Capture the cell that displays the provided text and extract its [x, y] central coordinate. 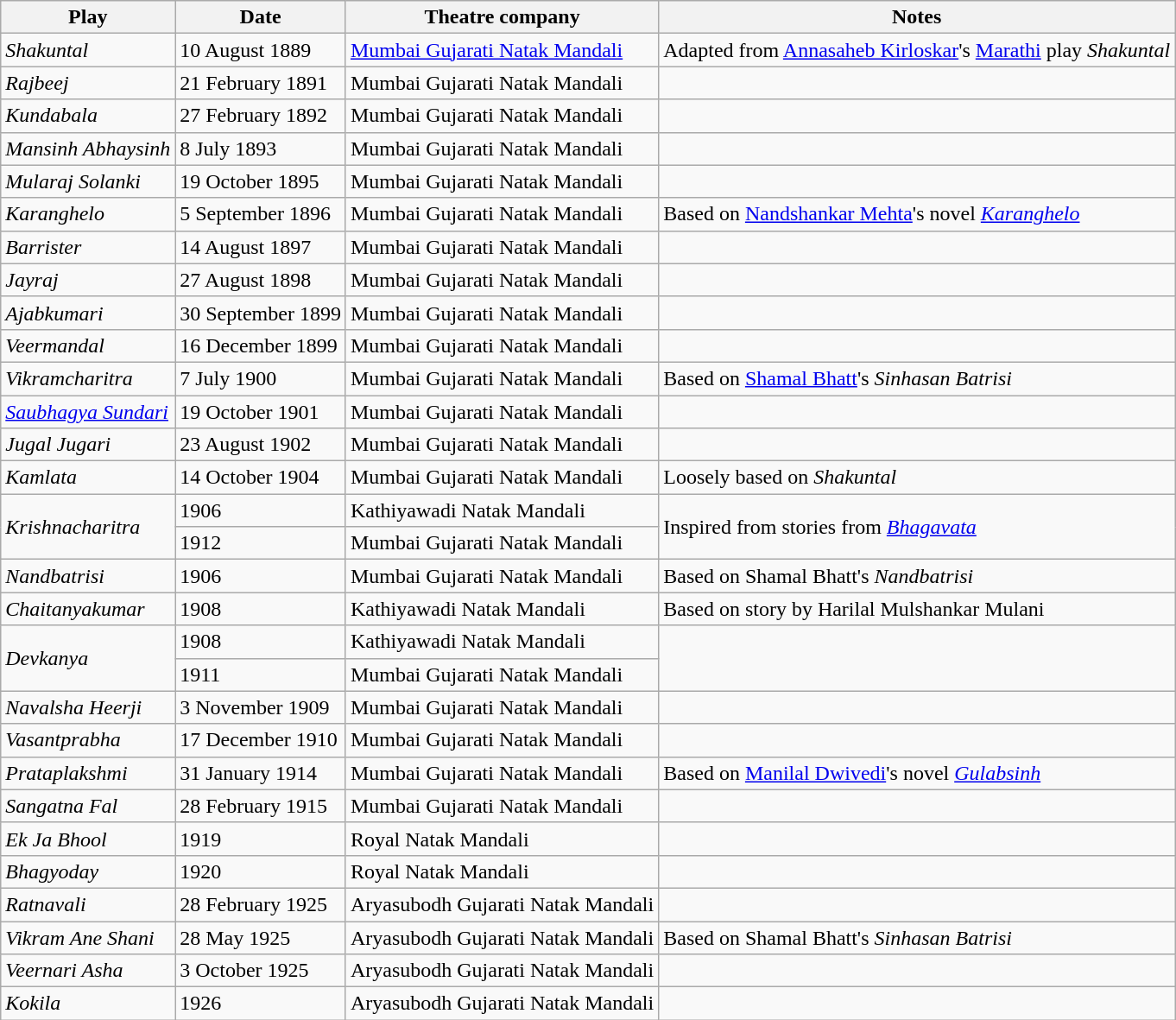
Chaitanyakumar [88, 609]
27 August 1898 [261, 280]
Based on story by Harilal Mulshankar Mulani [917, 609]
Jugal Jugari [88, 445]
Bhagyoday [88, 871]
1919 [261, 839]
1920 [261, 871]
19 October 1901 [261, 412]
10 August 1889 [261, 50]
Vasantprabha [88, 740]
Barrister [88, 247]
Kokila [88, 1004]
Vikramcharitra [88, 378]
Inspired from stories from Bhagavata [917, 527]
8 July 1893 [261, 149]
3 November 1909 [261, 707]
Saubhagya Sundari [88, 412]
28 May 1925 [261, 937]
19 October 1895 [261, 181]
Vikram Ane Shani [88, 937]
Kamlata [88, 478]
30 September 1899 [261, 313]
Veernari Asha [88, 971]
16 December 1899 [261, 345]
14 October 1904 [261, 478]
Veermandal [88, 345]
Mansinh Abhaysinh [88, 149]
Krishnacharitra [88, 527]
21 February 1891 [261, 83]
1926 [261, 1004]
Shakuntal [88, 50]
27 February 1892 [261, 116]
Kundabala [88, 116]
Ratnavali [88, 904]
17 December 1910 [261, 740]
Adapted from Annasaheb Kirloskar's Marathi play Shakuntal [917, 50]
Ek Ja Bhool [88, 839]
Sangatna Fal [88, 806]
Karanghelo [88, 214]
Prataplakshmi [88, 773]
Based on Manilal Dwivedi's novel Gulabsinh [917, 773]
28 February 1915 [261, 806]
5 September 1896 [261, 214]
Based on Shamal Bhatt's Nandbatrisi [917, 576]
23 August 1902 [261, 445]
Notes [917, 17]
Date [261, 17]
31 January 1914 [261, 773]
Ajabkumari [88, 313]
Loosely based on Shakuntal [917, 478]
28 February 1925 [261, 904]
14 August 1897 [261, 247]
Devkanya [88, 658]
Theatre company [502, 17]
Mularaj Solanki [88, 181]
1912 [261, 543]
Nandbatrisi [88, 576]
Based on Nandshankar Mehta's novel Karanghelo [917, 214]
Navalsha Heerji [88, 707]
1911 [261, 675]
3 October 1925 [261, 971]
7 July 1900 [261, 378]
Jayraj [88, 280]
Rajbeej [88, 83]
Play [88, 17]
